For the text-containing cell, return its midpoint in [X, Y] coordinate format. 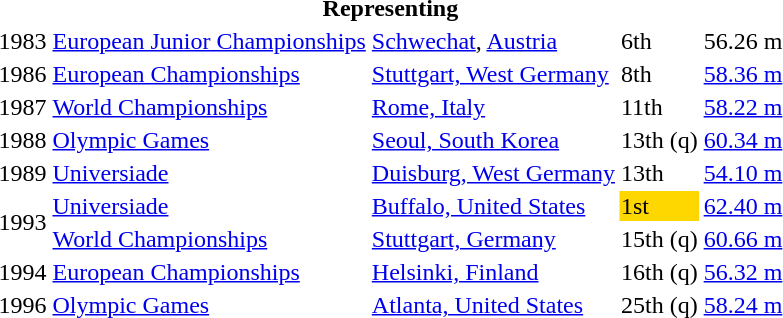
Stuttgart, Germany [493, 239]
15th (q) [659, 239]
6th [659, 41]
16th (q) [659, 272]
Helsinki, Finland [493, 272]
Stuttgart, West Germany [493, 74]
European Junior Championships [209, 41]
Buffalo, United States [493, 206]
13th (q) [659, 140]
Seoul, South Korea [493, 140]
1st [659, 206]
Schwechat, Austria [493, 41]
8th [659, 74]
Duisburg, West Germany [493, 173]
Olympic Games [209, 140]
13th [659, 173]
11th [659, 107]
Rome, Italy [493, 107]
